Capture the cell that displays the provided text and extract its [X, Y] central coordinate. 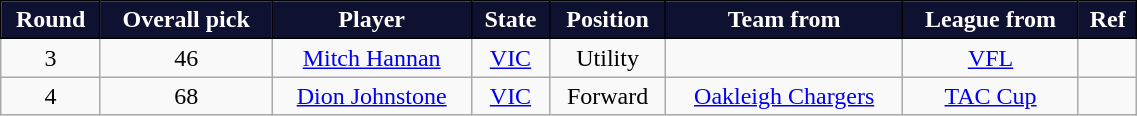
VFL [991, 58]
State [510, 20]
Position [608, 20]
Ref [1107, 20]
Forward [608, 96]
68 [186, 96]
46 [186, 58]
Team from [784, 20]
Oakleigh Chargers [784, 96]
Player [372, 20]
Dion Johnstone [372, 96]
Utility [608, 58]
Mitch Hannan [372, 58]
League from [991, 20]
4 [51, 96]
Overall pick [186, 20]
TAC Cup [991, 96]
3 [51, 58]
Round [51, 20]
